From the cell containing the given text, extract its center point as (X, Y) coordinate. 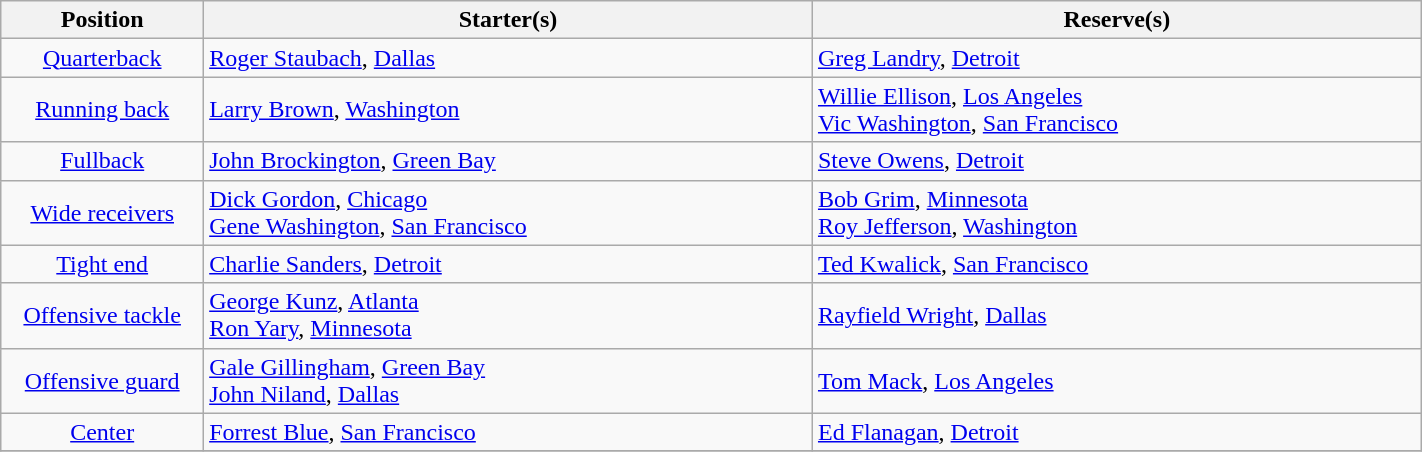
Fullback (102, 161)
Reserve(s) (1116, 20)
Ed Flanagan, Detroit (1116, 432)
Offensive tackle (102, 316)
Tom Mack, Los Angeles (1116, 380)
Bob Grim, Minnesota Roy Jefferson, Washington (1116, 212)
Charlie Sanders, Detroit (508, 264)
Quarterback (102, 58)
Forrest Blue, San Francisco (508, 432)
Offensive guard (102, 380)
John Brockington, Green Bay (508, 161)
Roger Staubach, Dallas (508, 58)
Steve Owens, Detroit (1116, 161)
Center (102, 432)
George Kunz, Atlanta Ron Yary, Minnesota (508, 316)
Willie Ellison, Los Angeles Vic Washington, San Francisco (1116, 110)
Greg Landry, Detroit (1116, 58)
Position (102, 20)
Dick Gordon, Chicago Gene Washington, San Francisco (508, 212)
Gale Gillingham, Green Bay John Niland, Dallas (508, 380)
Running back (102, 110)
Ted Kwalick, San Francisco (1116, 264)
Wide receivers (102, 212)
Tight end (102, 264)
Rayfield Wright, Dallas (1116, 316)
Larry Brown, Washington (508, 110)
Starter(s) (508, 20)
